Determine the (X, Y) coordinate at the center of the cell enclosing the given text.  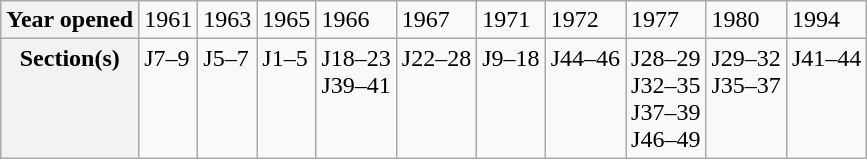
1966 (356, 20)
J7–9 (168, 98)
J22–28 (436, 98)
1967 (436, 20)
1972 (585, 20)
1965 (286, 20)
1963 (228, 20)
1971 (511, 20)
1961 (168, 20)
Year opened (70, 20)
J18–23J39–41 (356, 98)
1980 (746, 20)
1994 (826, 20)
J28–29J32–35J37–39J46–49 (666, 98)
J5–7 (228, 98)
J1–5 (286, 98)
1977 (666, 20)
J41–44 (826, 98)
J9–18 (511, 98)
Section(s) (70, 98)
J44–46 (585, 98)
J29–32J35–37 (746, 98)
